Search for the cell housing the specified text and yield its (X, Y) center coordinate. 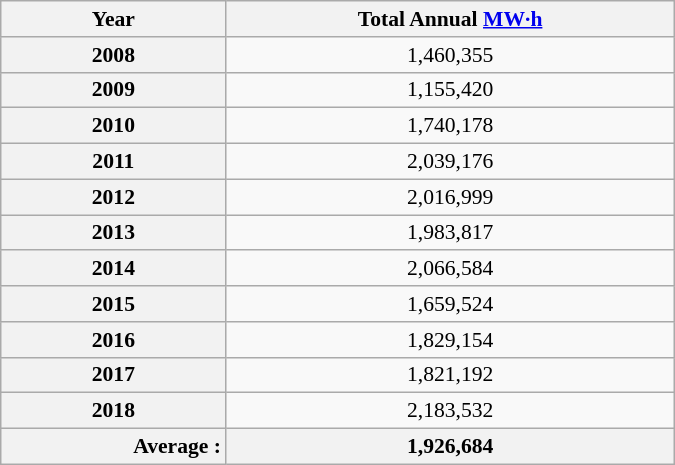
2014 (114, 269)
2,039,176 (450, 162)
1,829,154 (450, 340)
1,740,178 (450, 126)
2018 (114, 411)
1,926,684 (450, 447)
1,983,817 (450, 233)
1,155,420 (450, 90)
2,066,584 (450, 269)
1,821,192 (450, 375)
Year (114, 19)
1,659,524 (450, 304)
2010 (114, 126)
Average : (114, 447)
2,183,532 (450, 411)
1,460,355 (450, 55)
2008 (114, 55)
2013 (114, 233)
2011 (114, 162)
2015 (114, 304)
2009 (114, 90)
2016 (114, 340)
2017 (114, 375)
2012 (114, 197)
2,016,999 (450, 197)
Total Annual MW·h (450, 19)
